For the text-containing cell, return its midpoint in [x, y] coordinate format. 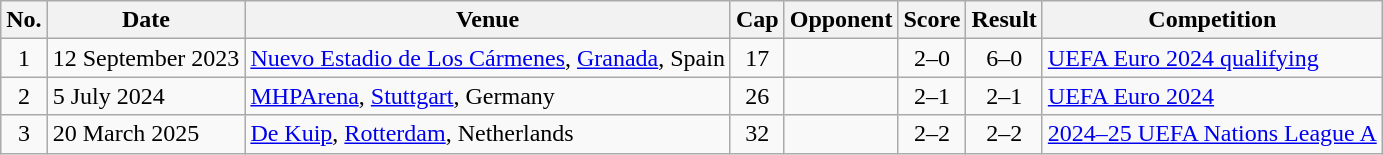
Competition [1212, 20]
2 [24, 96]
17 [757, 58]
26 [757, 96]
6–0 [1004, 58]
De Kuip, Rotterdam, Netherlands [488, 134]
UEFA Euro 2024 [1212, 96]
1 [24, 58]
32 [757, 134]
UEFA Euro 2024 qualifying [1212, 58]
Nuevo Estadio de Los Cármenes, Granada, Spain [488, 58]
Venue [488, 20]
12 September 2023 [146, 58]
2024–25 UEFA Nations League A [1212, 134]
3 [24, 134]
Cap [757, 20]
2–0 [932, 58]
20 March 2025 [146, 134]
Score [932, 20]
5 July 2024 [146, 96]
MHPArena, Stuttgart, Germany [488, 96]
Result [1004, 20]
No. [24, 20]
Date [146, 20]
Opponent [841, 20]
